Find where the given text appears and provide that cell's center as [x, y] coordinate. 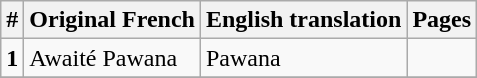
Original French [112, 20]
Pawana [303, 58]
Pages [442, 20]
# [12, 20]
English translation [303, 20]
Awaité Pawana [112, 58]
1 [12, 58]
